Return (x, y) of the center of cell containing provided text 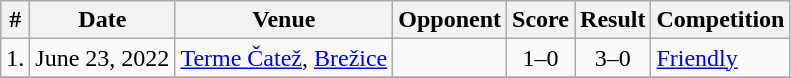
Venue (284, 20)
3–0 (613, 58)
1. (16, 58)
Score (541, 20)
Opponent (450, 20)
Friendly (720, 58)
Result (613, 20)
Date (102, 20)
June 23, 2022 (102, 58)
Competition (720, 20)
Terme Čatež, Brežice (284, 58)
# (16, 20)
1–0 (541, 58)
